Detect which cell encompasses the target text, then output its [x, y] center coordinate. 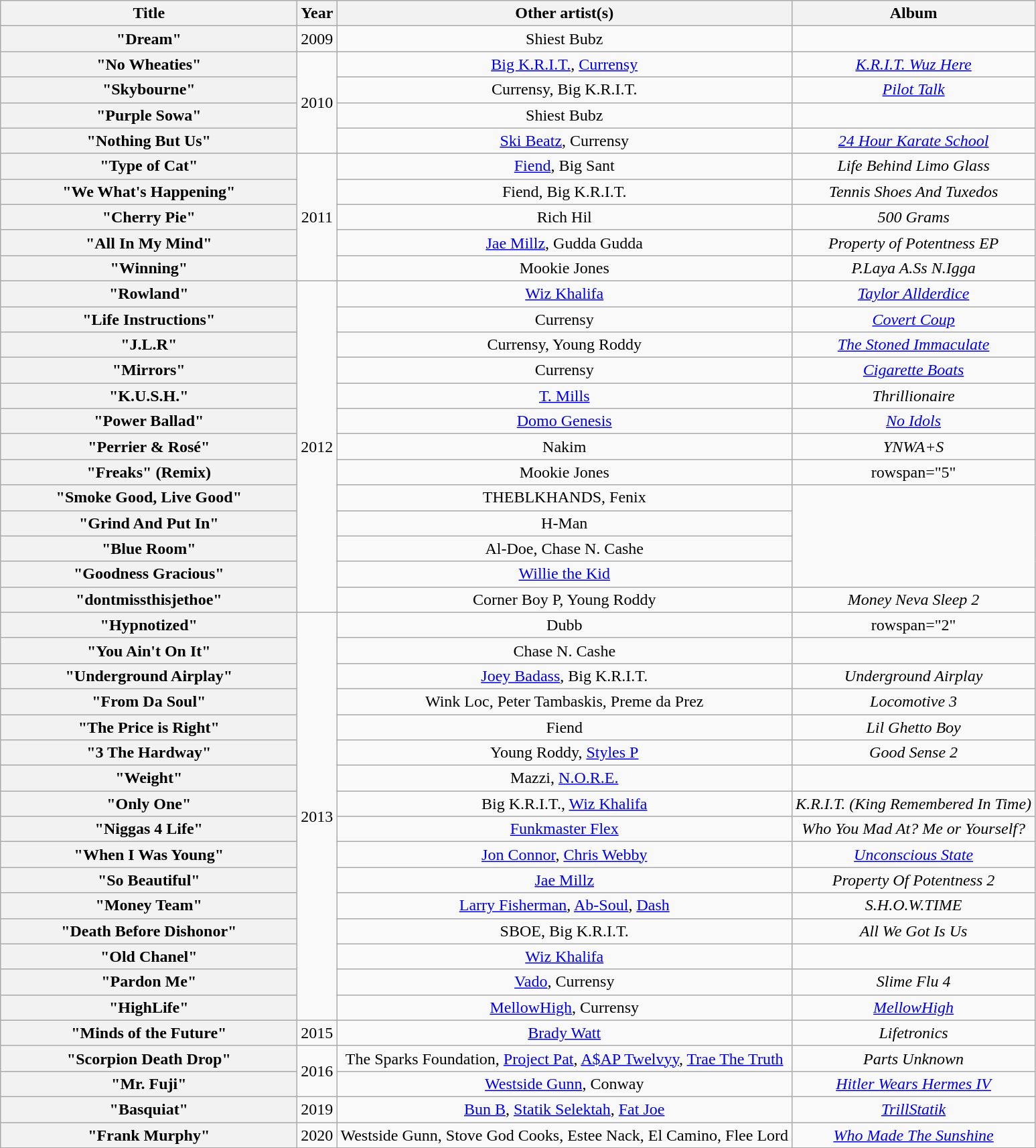
rowspan="2" [913, 625]
All We Got Is Us [913, 931]
T. Mills [565, 396]
TrillStatik [913, 1109]
Ski Beatz, Currensy [565, 141]
Brady Watt [565, 1033]
Corner Boy P, Young Roddy [565, 599]
"Power Ballad" [149, 421]
Big K.R.I.T., Wiz Khalifa [565, 804]
Rich Hil [565, 217]
No Idols [913, 421]
"Skybourne" [149, 90]
Jae Millz, Gudda Gudda [565, 242]
"HighLife" [149, 1007]
"Old Chanel" [149, 956]
Currensy, Young Roddy [565, 345]
Joey Badass, Big K.R.I.T. [565, 676]
Domo Genesis [565, 421]
"Mr. Fuji" [149, 1084]
Al-Doe, Chase N. Cashe [565, 549]
"Hypnotized" [149, 625]
2020 [317, 1135]
Locomotive 3 [913, 701]
Property of Potentness EP [913, 242]
2015 [317, 1033]
Unconscious State [913, 855]
Mazzi, N.O.R.E. [565, 778]
"Grind And Put In" [149, 523]
"We What's Happening" [149, 192]
Thrillionaire [913, 396]
"From Da Soul" [149, 701]
2012 [317, 446]
"Pardon Me" [149, 982]
24 Hour Karate School [913, 141]
"Type of Cat" [149, 166]
"You Ain't On It" [149, 650]
SBOE, Big K.R.I.T. [565, 931]
2009 [317, 39]
"Weight" [149, 778]
"Frank Murphy" [149, 1135]
Album [913, 13]
Fiend, Big Sant [565, 166]
"Life Instructions" [149, 319]
"Dream" [149, 39]
K.R.I.T. (King Remembered In Time) [913, 804]
"Niggas 4 Life" [149, 829]
Chase N. Cashe [565, 650]
The Stoned Immaculate [913, 345]
Tennis Shoes And Tuxedos [913, 192]
MellowHigh [913, 1007]
S.H.O.W.TIME [913, 906]
Who Made The Sunshine [913, 1135]
2010 [317, 102]
K.R.I.T. Wuz Here [913, 64]
"Basquiat" [149, 1109]
Cigarette Boats [913, 370]
Year [317, 13]
"The Price is Right" [149, 727]
Big K.R.I.T., Currensy [565, 64]
Westside Gunn, Stove God Cooks, Estee Nack, El Camino, Flee Lord [565, 1135]
"So Beautiful" [149, 880]
"Money Team" [149, 906]
Money Neva Sleep 2 [913, 599]
"J.L.R" [149, 345]
"Mirrors" [149, 370]
"Goodness Gracious" [149, 574]
Larry Fisherman, Ab-Soul, Dash [565, 906]
"Winning" [149, 268]
Property Of Potentness 2 [913, 880]
Pilot Talk [913, 90]
"Rowland" [149, 293]
Covert Coup [913, 319]
Bun B, Statik Selektah, Fat Joe [565, 1109]
"Freaks" (Remix) [149, 472]
500 Grams [913, 217]
H-Man [565, 523]
Life Behind Limo Glass [913, 166]
2011 [317, 217]
Underground Airplay [913, 676]
YNWA+S [913, 447]
2016 [317, 1071]
Lil Ghetto Boy [913, 727]
"Smoke Good, Live Good" [149, 498]
"Nothing But Us" [149, 141]
Parts Unknown [913, 1058]
Good Sense 2 [913, 753]
"Death Before Dishonor" [149, 931]
"Blue Room" [149, 549]
Jon Connor, Chris Webby [565, 855]
"Scorpion Death Drop" [149, 1058]
"Perrier & Rosé" [149, 447]
Fiend [565, 727]
Hitler Wears Hermes IV [913, 1084]
Funkmaster Flex [565, 829]
Other artist(s) [565, 13]
"Minds of the Future" [149, 1033]
"Underground Airplay" [149, 676]
THEBLKHANDS, Fenix [565, 498]
Who You Mad At? Me or Yourself? [913, 829]
2013 [317, 816]
Dubb [565, 625]
Title [149, 13]
"3 The Hardway" [149, 753]
P.Laya A.Ss N.Igga [913, 268]
Fiend, Big K.R.I.T. [565, 192]
Willie the Kid [565, 574]
Vado, Currensy [565, 982]
Slime Flu 4 [913, 982]
"All In My Mind" [149, 242]
"K.U.S.H." [149, 396]
rowspan="5" [913, 472]
The Sparks Foundation, Project Pat, A$AP Twelvyy, Trae The Truth [565, 1058]
Taylor Allderdice [913, 293]
Young Roddy, Styles P [565, 753]
Currensy, Big K.R.I.T. [565, 90]
Wink Loc, Peter Tambaskis, Preme da Prez [565, 701]
Lifetronics [913, 1033]
2019 [317, 1109]
MellowHigh, Currensy [565, 1007]
Jae Millz [565, 880]
"dontmissthisjethoe" [149, 599]
"No Wheaties" [149, 64]
Nakim [565, 447]
"Cherry Pie" [149, 217]
"When I Was Young" [149, 855]
"Purple Sowa" [149, 115]
Westside Gunn, Conway [565, 1084]
"Only One" [149, 804]
